Return (X, Y) of the center of cell containing provided text 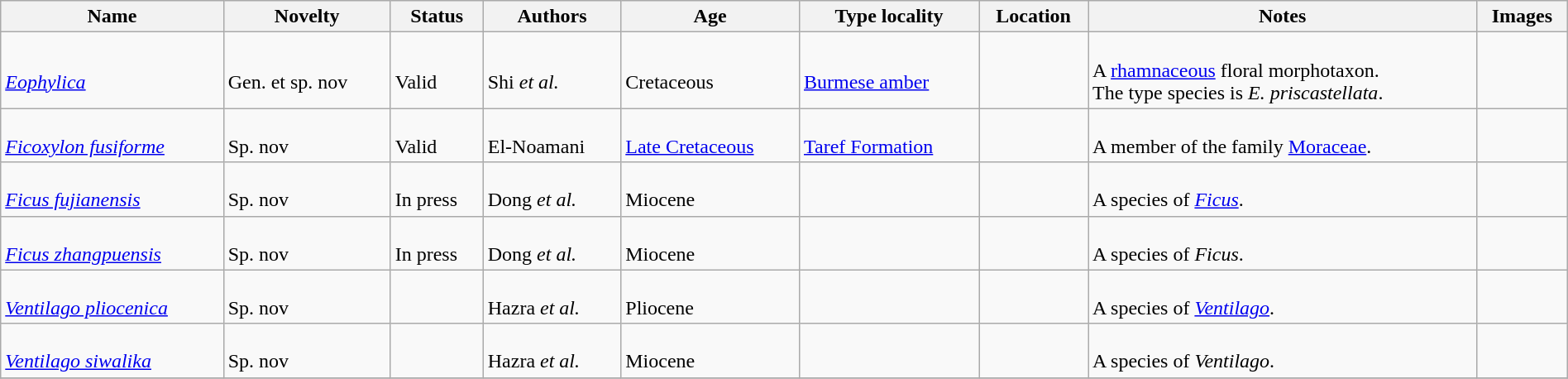
Ficus fujianensis (112, 189)
Name (112, 17)
Eophylica (112, 70)
Age (710, 17)
Cretaceous (710, 70)
Ficoxylon fusiforme (112, 136)
Taref Formation (888, 136)
Burmese amber (888, 70)
Gen. et sp. nov (307, 70)
Type locality (888, 17)
Ventilago pliocenica (112, 296)
Ficus zhangpuensis (112, 243)
Authors (552, 17)
El-Noamani (552, 136)
Pliocene (710, 296)
A member of the family Moraceae. (1283, 136)
Novelty (307, 17)
Shi et al. (552, 70)
A rhamnaceous floral morphotaxon. The type species is E. priscastellata. (1283, 70)
Late Cretaceous (710, 136)
Notes (1283, 17)
Images (1523, 17)
Location (1034, 17)
Status (437, 17)
Ventilago siwalika (112, 351)
